Return the [x, y] coordinate for the center point of the cell that contains the specified text.  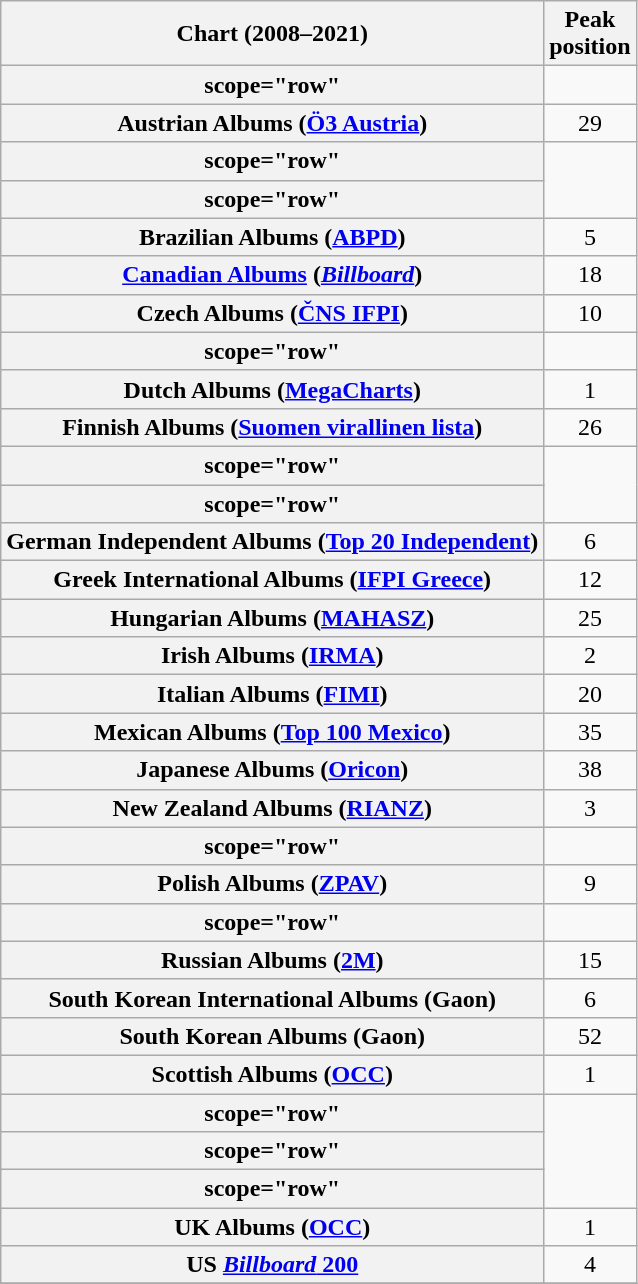
Italian Albums (FIMI) [272, 694]
5 [590, 237]
US Billboard 200 [272, 1265]
Polish Albums (ZPAV) [272, 884]
German Independent Albums (Top 20 Independent) [272, 542]
South Korean International Albums (Gaon) [272, 998]
Japanese Albums (Oricon) [272, 770]
New Zealand Albums (RIANZ) [272, 808]
52 [590, 1036]
Irish Albums (IRMA) [272, 656]
15 [590, 960]
Chart (2008–2021) [272, 34]
South Korean Albums (Gaon) [272, 1036]
Scottish Albums (OCC) [272, 1074]
Brazilian Albums (ABPD) [272, 237]
35 [590, 732]
Russian Albums (2M) [272, 960]
3 [590, 808]
38 [590, 770]
Greek International Albums (IFPI Greece) [272, 580]
12 [590, 580]
18 [590, 275]
Canadian Albums (Billboard) [272, 275]
Czech Albums (ČNS IFPI) [272, 313]
Austrian Albums (Ö3 Austria) [272, 123]
25 [590, 618]
Mexican Albums (Top 100 Mexico) [272, 732]
20 [590, 694]
Finnish Albums (Suomen virallinen lista) [272, 427]
Dutch Albums (MegaCharts) [272, 389]
4 [590, 1265]
Peakposition [590, 34]
Hungarian Albums (MAHASZ) [272, 618]
26 [590, 427]
9 [590, 884]
10 [590, 313]
29 [590, 123]
2 [590, 656]
UK Albums (OCC) [272, 1227]
